Search for the cell housing the specified text and yield its [x, y] center coordinate. 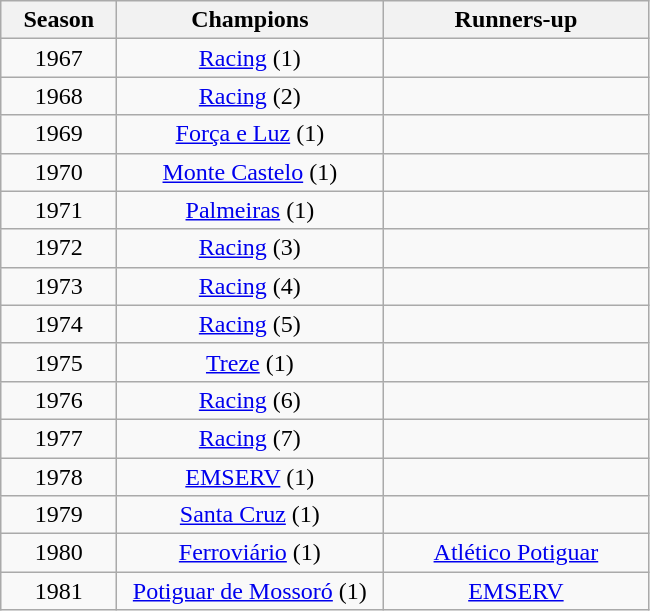
1968 [59, 96]
Racing (6) [250, 400]
Racing (4) [250, 286]
Força e Luz (1) [250, 134]
1973 [59, 286]
1969 [59, 134]
Palmeiras (1) [250, 210]
Racing (1) [250, 58]
Ferroviário (1) [250, 553]
Season [59, 20]
Potiguar de Mossoró (1) [250, 591]
1975 [59, 362]
Runners-up [516, 20]
1980 [59, 553]
Atlético Potiguar [516, 553]
Racing (5) [250, 324]
Santa Cruz (1) [250, 515]
Champions [250, 20]
1970 [59, 172]
Racing (7) [250, 438]
1981 [59, 591]
1967 [59, 58]
1971 [59, 210]
Treze (1) [250, 362]
EMSERV [516, 591]
1974 [59, 324]
1978 [59, 477]
1976 [59, 400]
Racing (2) [250, 96]
1977 [59, 438]
Racing (3) [250, 248]
Monte Castelo (1) [250, 172]
1972 [59, 248]
1979 [59, 515]
EMSERV (1) [250, 477]
